Provide the (X, Y) coordinate of the cell's center where the given text is located.  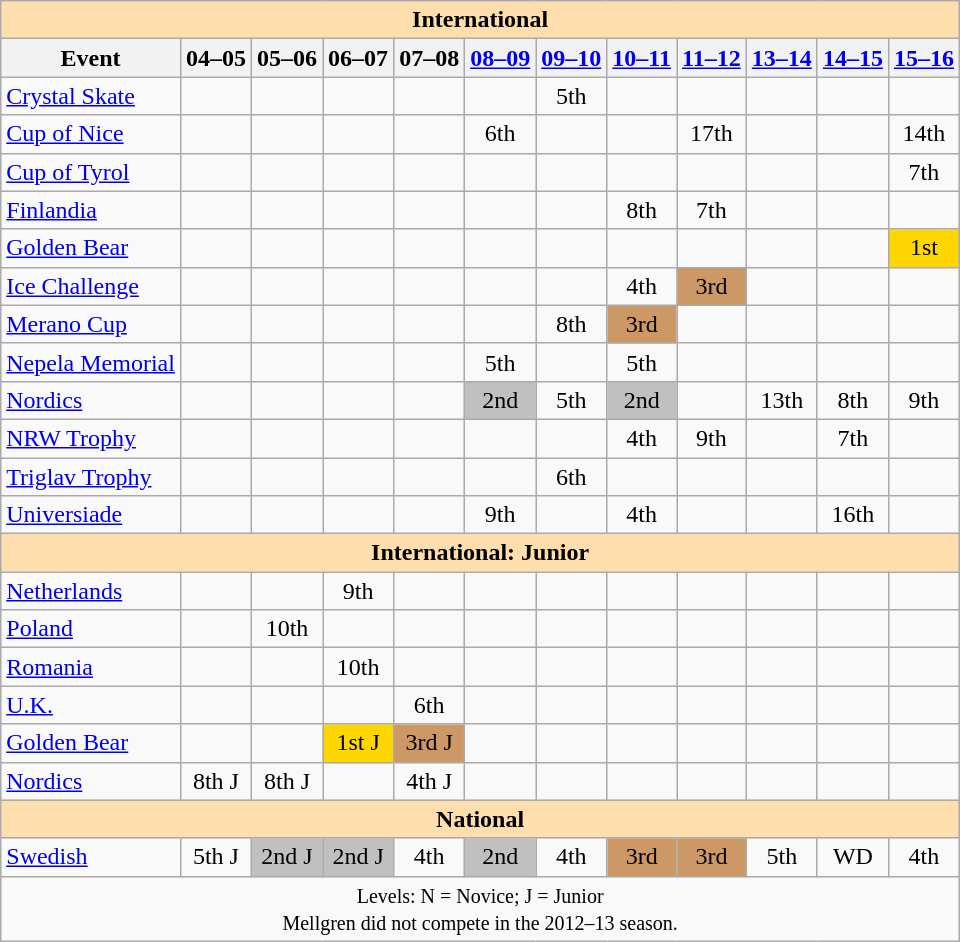
06–07 (358, 58)
10–11 (642, 58)
Universiade (91, 515)
NRW Trophy (91, 438)
Poland (91, 629)
13–14 (782, 58)
Netherlands (91, 591)
International: Junior (480, 553)
07–08 (430, 58)
Cup of Tyrol (91, 172)
Crystal Skate (91, 96)
Ice Challenge (91, 286)
5th J (216, 857)
16th (852, 515)
National (480, 819)
1st (924, 248)
U.K. (91, 705)
3rd J (430, 743)
Swedish (91, 857)
Triglav Trophy (91, 477)
04–05 (216, 58)
International (480, 20)
Finlandia (91, 210)
05–06 (286, 58)
Event (91, 58)
08–09 (500, 58)
Romania (91, 667)
1st J (358, 743)
WD (852, 857)
14–15 (852, 58)
Nepela Memorial (91, 362)
09–10 (572, 58)
14th (924, 134)
Cup of Nice (91, 134)
17th (712, 134)
11–12 (712, 58)
Levels: N = Novice; J = Junior Mellgren did not compete in the 2012–13 season. (480, 908)
15–16 (924, 58)
4th J (430, 781)
13th (782, 400)
Merano Cup (91, 324)
